Detect which cell encompasses the target text, then output its (X, Y) center coordinate. 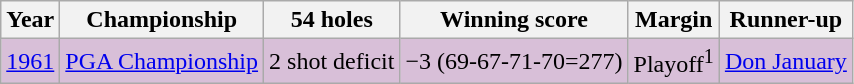
Winning score (514, 20)
Year (30, 20)
Playoff1 (674, 62)
Margin (674, 20)
Championship (162, 20)
Runner-up (786, 20)
1961 (30, 62)
2 shot deficit (332, 62)
Don January (786, 62)
PGA Championship (162, 62)
54 holes (332, 20)
−3 (69-67-71-70=277) (514, 62)
